Determine the (X, Y) coordinate at the center of the cell enclosing the given text.  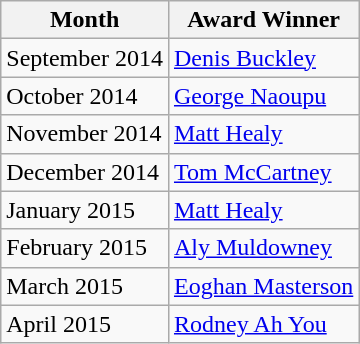
Aly Muldowney (263, 248)
Month (85, 20)
Rodney Ah You (263, 324)
Denis Buckley (263, 58)
February 2015 (85, 248)
Award Winner (263, 20)
September 2014 (85, 58)
November 2014 (85, 134)
April 2015 (85, 324)
Tom McCartney (263, 172)
March 2015 (85, 286)
George Naoupu (263, 96)
December 2014 (85, 172)
October 2014 (85, 96)
January 2015 (85, 210)
Eoghan Masterson (263, 286)
